Pinpoint the cell where the given text exists, returning its (x, y) midpoint coordinate. 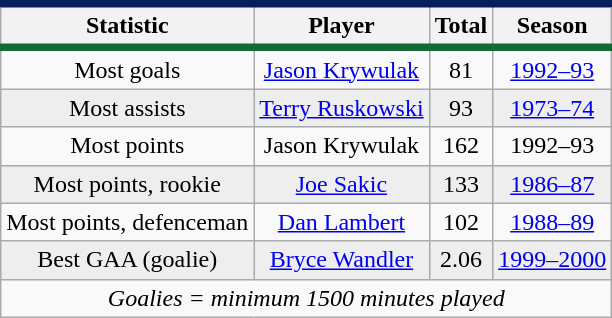
1973–74 (552, 108)
162 (461, 146)
Total (461, 26)
81 (461, 68)
Dan Lambert (342, 222)
Joe Sakic (342, 184)
Most assists (128, 108)
Most goals (128, 68)
Terry Ruskowski (342, 108)
Most points, defenceman (128, 222)
Statistic (128, 26)
Most points (128, 146)
1988–89 (552, 222)
Bryce Wandler (342, 260)
Goalies = minimum 1500 minutes played (306, 298)
133 (461, 184)
102 (461, 222)
1986–87 (552, 184)
Most points, rookie (128, 184)
Player (342, 26)
1999–2000 (552, 260)
Season (552, 26)
93 (461, 108)
2.06 (461, 260)
Best GAA (goalie) (128, 260)
